From the cell containing the given text, extract its center point as (x, y) coordinate. 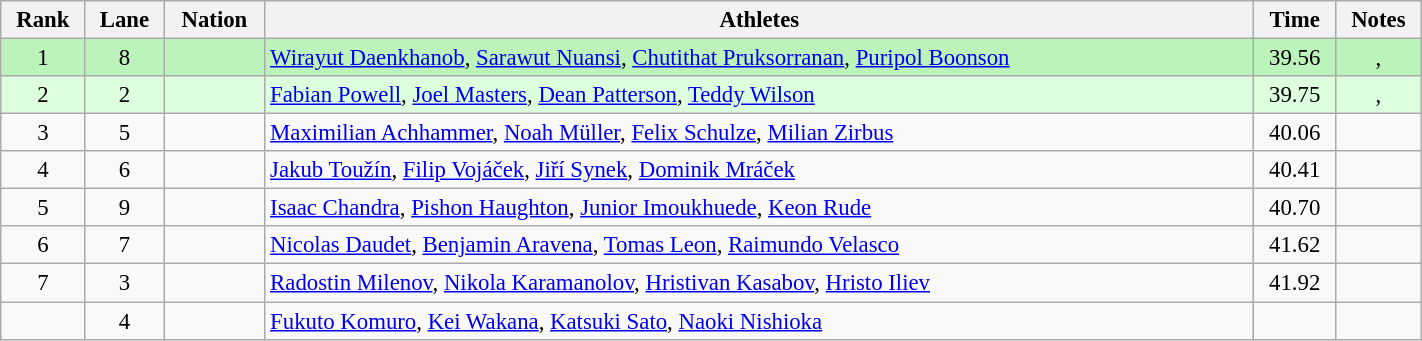
40.70 (1295, 208)
Notes (1378, 20)
9 (124, 208)
Radostin Milenov, Nikola Karamanolov, Hristivan Kasabov, Hristo Iliev (760, 283)
Isaac Chandra, Pishon Haughton, Junior Imoukhuede, Keon Rude (760, 208)
41.92 (1295, 283)
41.62 (1295, 245)
Wirayut Daenkhanob, Sarawut Nuansi, Chutithat Pruksorranan, Puripol Boonson (760, 58)
40.06 (1295, 133)
40.41 (1295, 170)
1 (43, 58)
Rank (43, 20)
Lane (124, 20)
Nicolas Daudet, Benjamin Aravena, Tomas Leon, Raimundo Velasco (760, 245)
Maximilian Achhammer, Noah Müller, Felix Schulze, Milian Zirbus (760, 133)
Fabian Powell, Joel Masters, Dean Patterson, Teddy Wilson (760, 95)
Fukuto Komuro, Kei Wakana, Katsuki Sato, Naoki Nishioka (760, 321)
Athletes (760, 20)
39.56 (1295, 58)
8 (124, 58)
Jakub Toužín, Filip Vojáček, Jiří Synek, Dominik Mráček (760, 170)
39.75 (1295, 95)
Nation (214, 20)
Time (1295, 20)
